Identify which cell holds the provided text, then report its [x, y] central coordinate. 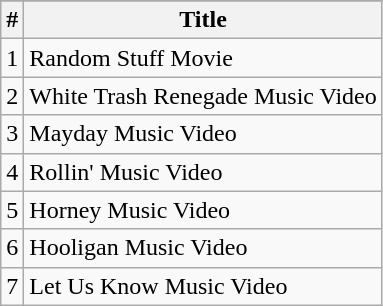
Mayday Music Video [203, 134]
Title [203, 20]
Let Us Know Music Video [203, 286]
2 [12, 96]
Hooligan Music Video [203, 248]
6 [12, 248]
3 [12, 134]
4 [12, 172]
Rollin' Music Video [203, 172]
Random Stuff Movie [203, 58]
White Trash Renegade Music Video [203, 96]
1 [12, 58]
Horney Music Video [203, 210]
# [12, 20]
7 [12, 286]
5 [12, 210]
